Scan for the cell matching the given text and deliver its (x, y) coordinate at center. 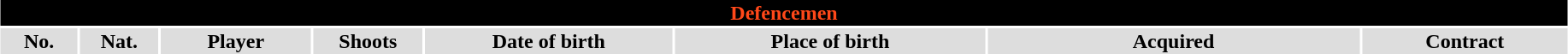
Place of birth (830, 41)
Nat. (120, 41)
Contract (1465, 41)
Acquired (1173, 41)
Defencemen (783, 13)
Player (236, 41)
No. (39, 41)
Date of birth (549, 41)
Shoots (368, 41)
